Find where the given text appears and provide that cell's center as (x, y) coordinate. 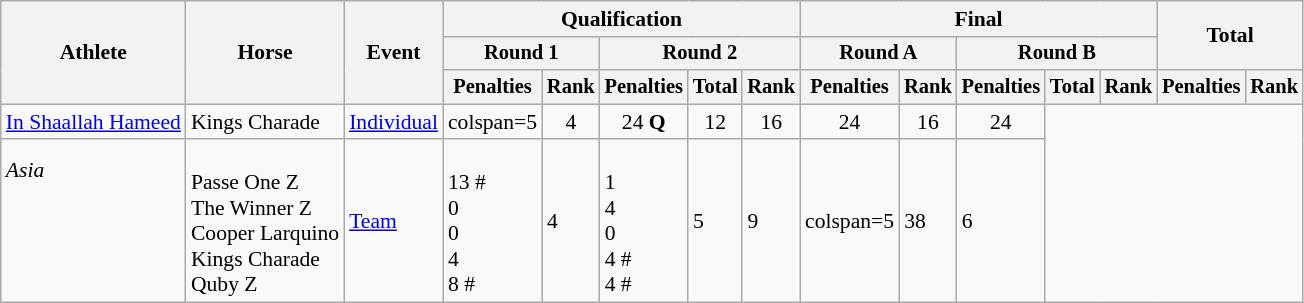
Event (394, 52)
24 Q (644, 122)
Horse (265, 52)
Passe One ZThe Winner ZCooper LarquinoKings CharadeQuby Z (265, 222)
Round A (878, 54)
Athlete (94, 52)
38 (928, 222)
5 (716, 222)
Final (978, 19)
14 04 #4 # (644, 222)
Qualification (622, 19)
Round 1 (522, 54)
13 #0048 # (492, 222)
Asia (94, 222)
Individual (394, 122)
Round B (1057, 54)
Kings Charade (265, 122)
In Shaallah Hameed (94, 122)
12 (716, 122)
Round 2 (700, 54)
Team (394, 222)
9 (771, 222)
6 (1001, 222)
